Extract the [x, y] coordinate from the center of the cell holding the provided text.  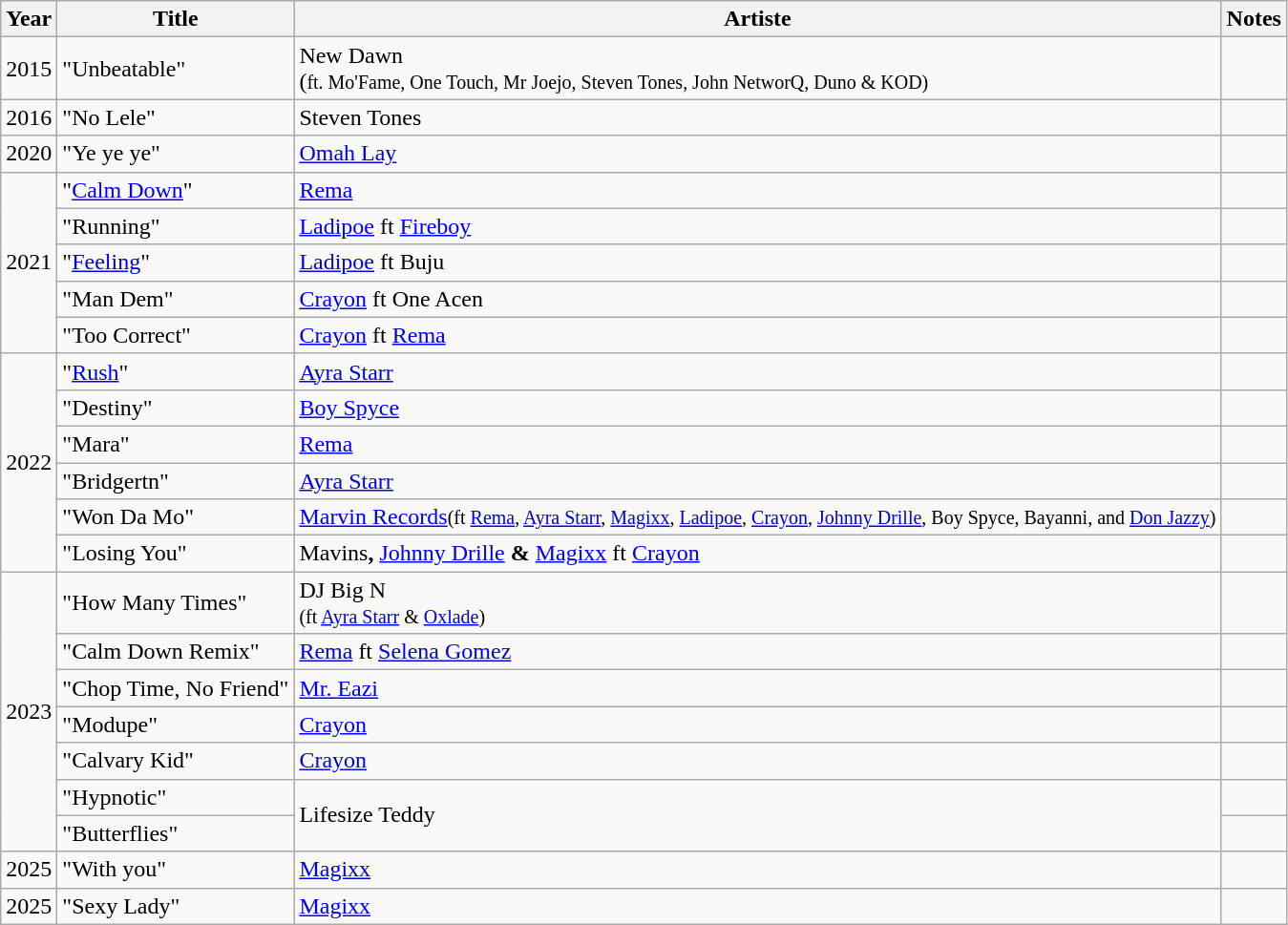
"Sexy Lady" [176, 906]
"Feeling" [176, 263]
"Losing You" [176, 554]
Title [176, 19]
2023 [29, 712]
"No Lele" [176, 117]
Mr. Eazi [758, 688]
Steven Tones [758, 117]
2020 [29, 154]
Boy Spyce [758, 408]
"Calvary Kid" [176, 761]
Ladipoe ft Fireboy [758, 226]
"Destiny" [176, 408]
"Too Correct" [176, 335]
"Chop Time, No Friend" [176, 688]
"Calm Down" [176, 190]
Mavins, Johnny Drille & Magixx ft Crayon [758, 554]
"Hypnotic" [176, 797]
"Rush" [176, 371]
"Ye ye ye" [176, 154]
Lifesize Teddy [758, 815]
2022 [29, 462]
DJ Big N(ft Ayra Starr & Oxlade) [758, 603]
New Dawn(ft. Mo'Fame, One Touch, Mr Joejo, Steven Tones, John NetworQ, Duno & KOD) [758, 69]
"With you" [176, 870]
Notes [1254, 19]
2016 [29, 117]
"Man Dem" [176, 299]
2021 [29, 263]
"Mara" [176, 444]
"Running" [176, 226]
Artiste [758, 19]
"How Many Times" [176, 603]
Year [29, 19]
"Bridgertn" [176, 480]
2015 [29, 69]
Crayon ft Rema [758, 335]
Ladipoe ft Buju [758, 263]
"Butterflies" [176, 833]
"Unbeatable" [176, 69]
Marvin Records(ft Rema, Ayra Starr, Magixx, Ladipoe, Crayon, Johnny Drille, Boy Spyce, Bayanni, and Don Jazzy) [758, 517]
Rema ft Selena Gomez [758, 652]
"Modupe" [176, 725]
"Won Da Mo" [176, 517]
Crayon ft One Acen [758, 299]
Omah Lay [758, 154]
"Calm Down Remix" [176, 652]
